Scan for the cell matching the given text and deliver its [x, y] coordinate at center. 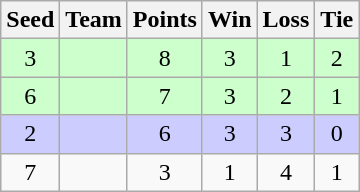
Tie [337, 20]
0 [337, 134]
Loss [286, 20]
Team [94, 20]
8 [164, 58]
Win [230, 20]
4 [286, 172]
Seed [30, 20]
Points [164, 20]
